Search for the cell housing the specified text and yield its [X, Y] center coordinate. 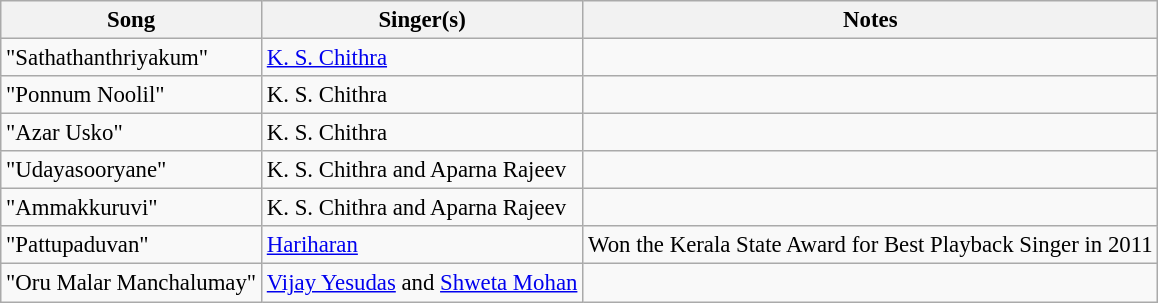
"Ammakkuruvi" [132, 208]
Vijay Yesudas and Shweta Mohan [422, 283]
Won the Kerala State Award for Best Playback Singer in 2011 [870, 245]
"Udayasooryane" [132, 170]
"Ponnum Noolil" [132, 95]
Song [132, 20]
Notes [870, 20]
"Pattupaduvan" [132, 245]
Hariharan [422, 245]
"Sathathanthriyakum" [132, 58]
"Oru Malar Manchalumay" [132, 283]
"Azar Usko" [132, 133]
Singer(s) [422, 20]
